Search for the cell housing the specified text and yield its [X, Y] center coordinate. 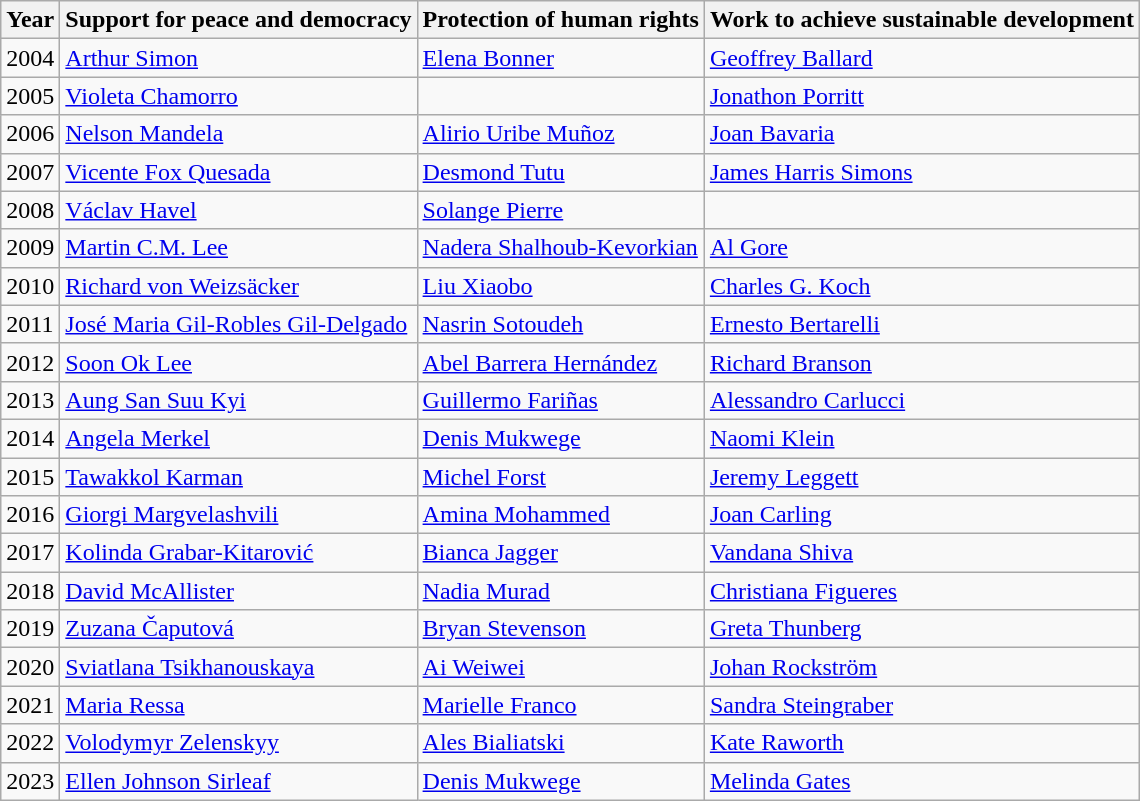
Marielle Franco [560, 705]
Alessandro Carlucci [922, 400]
Kate Raworth [922, 743]
Aung San Suu Kyi [238, 400]
Joan Carling [922, 515]
Martin C.M. Lee [238, 248]
2019 [30, 629]
Jonathon Porritt [922, 96]
Ales Bialiatski [560, 743]
Sviatlana Tsikhanouskaya [238, 667]
Naomi Klein [922, 438]
Johan Rockström [922, 667]
Kolinda Grabar-Kitarović [238, 553]
Vandana Shiva [922, 553]
Liu Xiaobo [560, 286]
Richard Branson [922, 362]
2013 [30, 400]
2004 [30, 58]
Zuzana Čaputová [238, 629]
2020 [30, 667]
2009 [30, 248]
David McAllister [238, 591]
2018 [30, 591]
Melinda Gates [922, 781]
2007 [30, 172]
Elena Bonner [560, 58]
Tawakkol Karman [238, 477]
Richard von Weizsäcker [238, 286]
Václav Havel [238, 210]
Geoffrey Ballard [922, 58]
2016 [30, 515]
2014 [30, 438]
Year [30, 20]
Al Gore [922, 248]
Christiana Figueres [922, 591]
2011 [30, 324]
James Harris Simons [922, 172]
Angela Merkel [238, 438]
Amina Mohammed [560, 515]
José Maria Gil-Robles Gil-Delgado [238, 324]
Nadera Shalhoub-Kevorkian [560, 248]
Ai Weiwei [560, 667]
Greta Thunberg [922, 629]
Nasrin Sotoudeh [560, 324]
Nelson Mandela [238, 134]
Maria Ressa [238, 705]
Soon Ok Lee [238, 362]
Solange Pierre [560, 210]
Jeremy Leggett [922, 477]
Support for peace and democracy [238, 20]
2012 [30, 362]
Vicente Fox Quesada [238, 172]
Joan Bavaria [922, 134]
Abel Barrera Hernández [560, 362]
Ellen Johnson Sirleaf [238, 781]
Work to achieve sustainable development [922, 20]
2006 [30, 134]
Nadia Murad [560, 591]
2017 [30, 553]
Desmond Tutu [560, 172]
2022 [30, 743]
2023 [30, 781]
2005 [30, 96]
Protection of human rights [560, 20]
Bianca Jagger [560, 553]
Volodymyr Zelenskyy [238, 743]
Bryan Stevenson [560, 629]
Ernesto Bertarelli [922, 324]
2008 [30, 210]
Arthur Simon [238, 58]
2015 [30, 477]
Sandra Steingraber [922, 705]
Charles G. Koch [922, 286]
Alirio Uribe Muñoz [560, 134]
Giorgi Margvelashvili [238, 515]
Violeta Chamorro [238, 96]
2010 [30, 286]
Guillermo Fariñas [560, 400]
2021 [30, 705]
Michel Forst [560, 477]
